Output the [X, Y] coordinate of the center of the cell containing the given text.  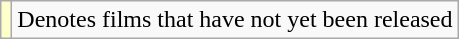
Denotes films that have not yet been released [235, 20]
